For the text-containing cell, return its midpoint in [X, Y] coordinate format. 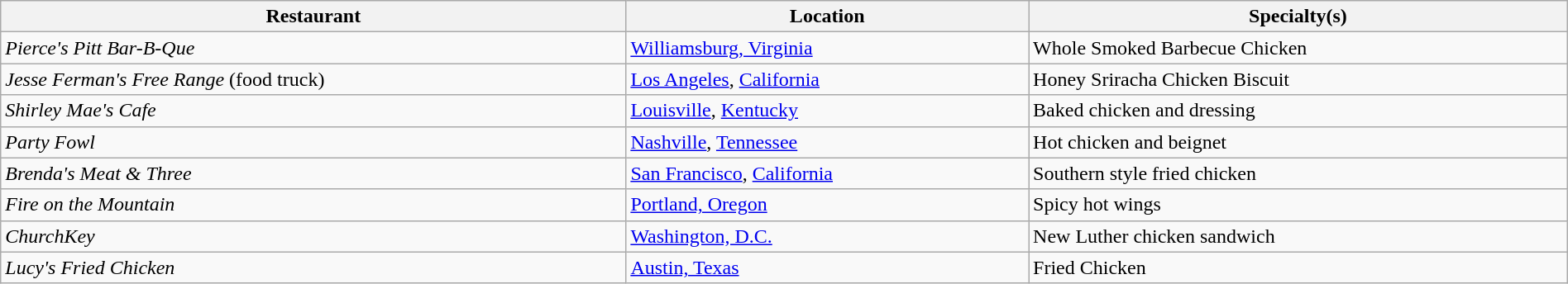
Location [827, 17]
Party Fowl [313, 142]
Louisville, Kentucky [827, 111]
Nashville, Tennessee [827, 142]
Restaurant [313, 17]
Hot chicken and beignet [1298, 142]
Honey Sriracha Chicken Biscuit [1298, 79]
Austin, Texas [827, 267]
Fire on the Mountain [313, 205]
Specialty(s) [1298, 17]
Lucy's Fried Chicken [313, 267]
Pierce's Pitt Bar-B-Que [313, 48]
Spicy hot wings [1298, 205]
Jesse Ferman's Free Range (food truck) [313, 79]
Whole Smoked Barbecue Chicken [1298, 48]
Brenda's Meat & Three [313, 173]
Fried Chicken [1298, 267]
Los Angeles, California [827, 79]
New Luther chicken sandwich [1298, 236]
Southern style fried chicken [1298, 173]
Portland, Oregon [827, 205]
San Francisco, California [827, 173]
ChurchKey [313, 236]
Washington, D.C. [827, 236]
Baked chicken and dressing [1298, 111]
Shirley Mae's Cafe [313, 111]
Williamsburg, Virginia [827, 48]
